Return the (X, Y) coordinate for the center point of the cell that contains the specified text.  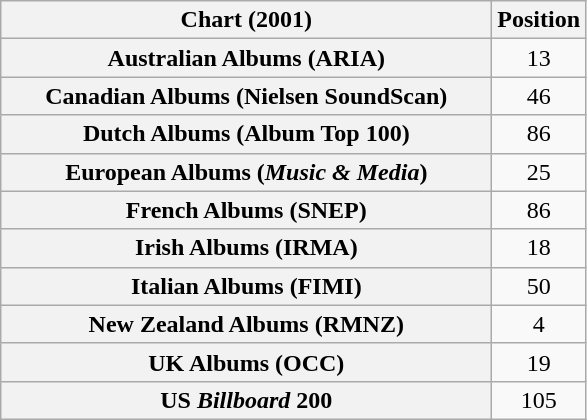
25 (539, 172)
19 (539, 362)
French Albums (SNEP) (246, 210)
46 (539, 96)
US Billboard 200 (246, 400)
4 (539, 324)
Dutch Albums (Album Top 100) (246, 134)
UK Albums (OCC) (246, 362)
Chart (2001) (246, 20)
18 (539, 248)
Italian Albums (FIMI) (246, 286)
New Zealand Albums (RMNZ) (246, 324)
Canadian Albums (Nielsen SoundScan) (246, 96)
Australian Albums (ARIA) (246, 58)
Position (539, 20)
European Albums (Music & Media) (246, 172)
105 (539, 400)
13 (539, 58)
50 (539, 286)
Irish Albums (IRMA) (246, 248)
